Identify which cell holds the provided text, then report its [X, Y] central coordinate. 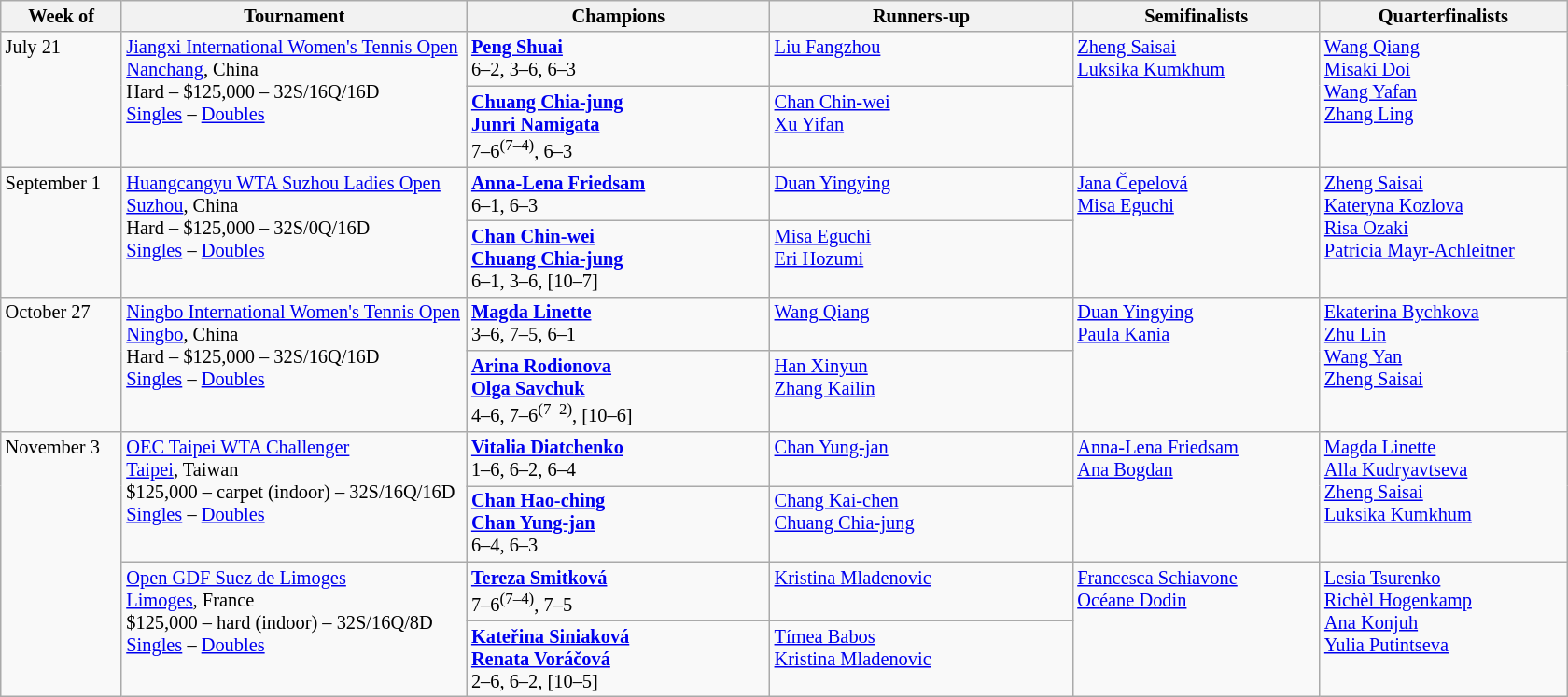
Wang Qiang Misaki Doi Wang Yafan Zhang Ling [1443, 99]
Chang Kai-chen Chuang Chia-jung [922, 523]
Champions [618, 16]
Ekaterina Bychkova Zhu Lin Wang Yan Zheng Saisai [1443, 364]
October 27 [62, 364]
September 1 [62, 231]
Chuang Chia-jung Junri Namigata 7–6(7–4), 6–3 [618, 127]
November 3 [62, 565]
July 21 [62, 99]
Magda Linette 3–6, 7–5, 6–1 [618, 324]
Huangcangyu WTA Suzhou Ladies Open Suzhou, China Hard – $125,000 – 32S/0Q/16D Singles – Doubles [294, 231]
Runners-up [922, 16]
Tímea Babos Kristina Mladenovic [922, 659]
Han Xinyun Zhang Kailin [922, 392]
Duan Yingying Paula Kania [1197, 364]
Ningbo International Women's Tennis Open Ningbo, China Hard – $125,000 – 32S/16Q/16D Singles – Doubles [294, 364]
Anna-Lena Friedsam Ana Bogdan [1197, 496]
Jiangxi International Women's Tennis Open Nanchang, China Hard – $125,000 – 32S/16Q/16D Singles – Doubles [294, 99]
Chan Hao-ching Chan Yung-jan 6–4, 6–3 [618, 523]
Jana Čepelová Misa Eguchi [1197, 231]
Francesca Schiavone Océane Dodin [1197, 629]
Chan Chin-wei Xu Yifan [922, 127]
OEC Taipei WTA Challenger Taipei, Taiwan $125,000 – carpet (indoor) – 32S/16Q/16D Singles – Doubles [294, 496]
Duan Yingying [922, 194]
Tereza Smitková 7–6(7–4), 7–5 [618, 592]
Liu Fangzhou [922, 59]
Peng Shuai 6–2, 3–6, 6–3 [618, 59]
Anna-Lena Friedsam 6–1, 6–3 [618, 194]
Misa Eguchi Eri Hozumi [922, 258]
Zheng Saisai Luksika Kumkhum [1197, 99]
Zheng Saisai Kateryna Kozlova Risa Ozaki Patricia Mayr-Achleitner [1443, 231]
Vitalia Diatchenko 1–6, 6–2, 6–4 [618, 459]
Chan Yung-jan [922, 459]
Week of [62, 16]
Semifinalists [1197, 16]
Wang Qiang [922, 324]
Kristina Mladenovic [922, 592]
Quarterfinalists [1443, 16]
Arina Rodionova Olga Savchuk 4–6, 7–6(7–2), [10–6] [618, 392]
Tournament [294, 16]
Magda Linette Alla Kudryavtseva Zheng Saisai Luksika Kumkhum [1443, 496]
Lesia Tsurenko Richèl Hogenkamp Ana Konjuh Yulia Putintseva [1443, 629]
Chan Chin-wei Chuang Chia-jung 6–1, 3–6, [10–7] [618, 258]
Kateřina Siniaková Renata Voráčová 2–6, 6–2, [10–5] [618, 659]
Open GDF Suez de Limoges Limoges, France $125,000 – hard (indoor) – 32S/16Q/8D Singles – Doubles [294, 629]
